Output the (X, Y) coordinate of the center of the cell containing the given text.  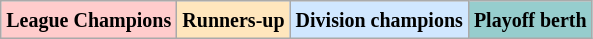
Division champions (379, 20)
League Champions (89, 20)
Playoff berth (530, 20)
Runners-up (234, 20)
